Output the (x, y) coordinate of the center of the cell containing the given text.  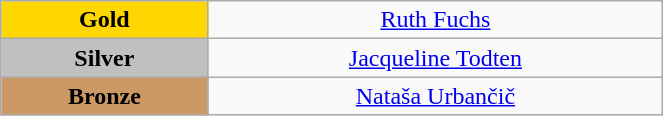
Bronze (104, 96)
Ruth Fuchs (436, 20)
Silver (104, 58)
Jacqueline Todten (436, 58)
Gold (104, 20)
Nataša Urbančič (436, 96)
